Pinpoint the cell where the given text exists, returning its [X, Y] midpoint coordinate. 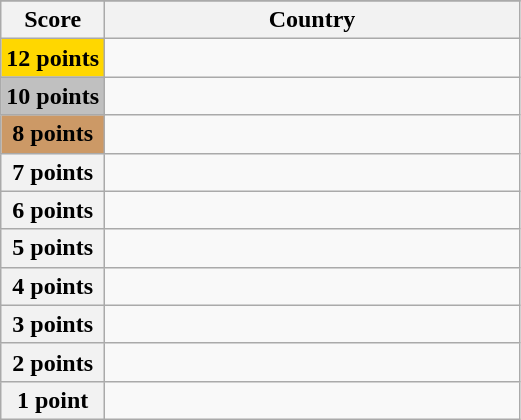
Score [53, 20]
8 points [53, 134]
10 points [53, 96]
5 points [53, 248]
12 points [53, 58]
7 points [53, 172]
2 points [53, 362]
4 points [53, 286]
6 points [53, 210]
3 points [53, 324]
1 point [53, 400]
Country [312, 20]
